Search for the cell housing the specified text and yield its (x, y) center coordinate. 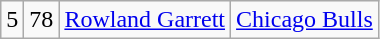
5 (12, 20)
Rowland Garrett (145, 20)
Chicago Bulls (305, 20)
78 (42, 20)
